From the cell containing the given text, extract its center point as (x, y) coordinate. 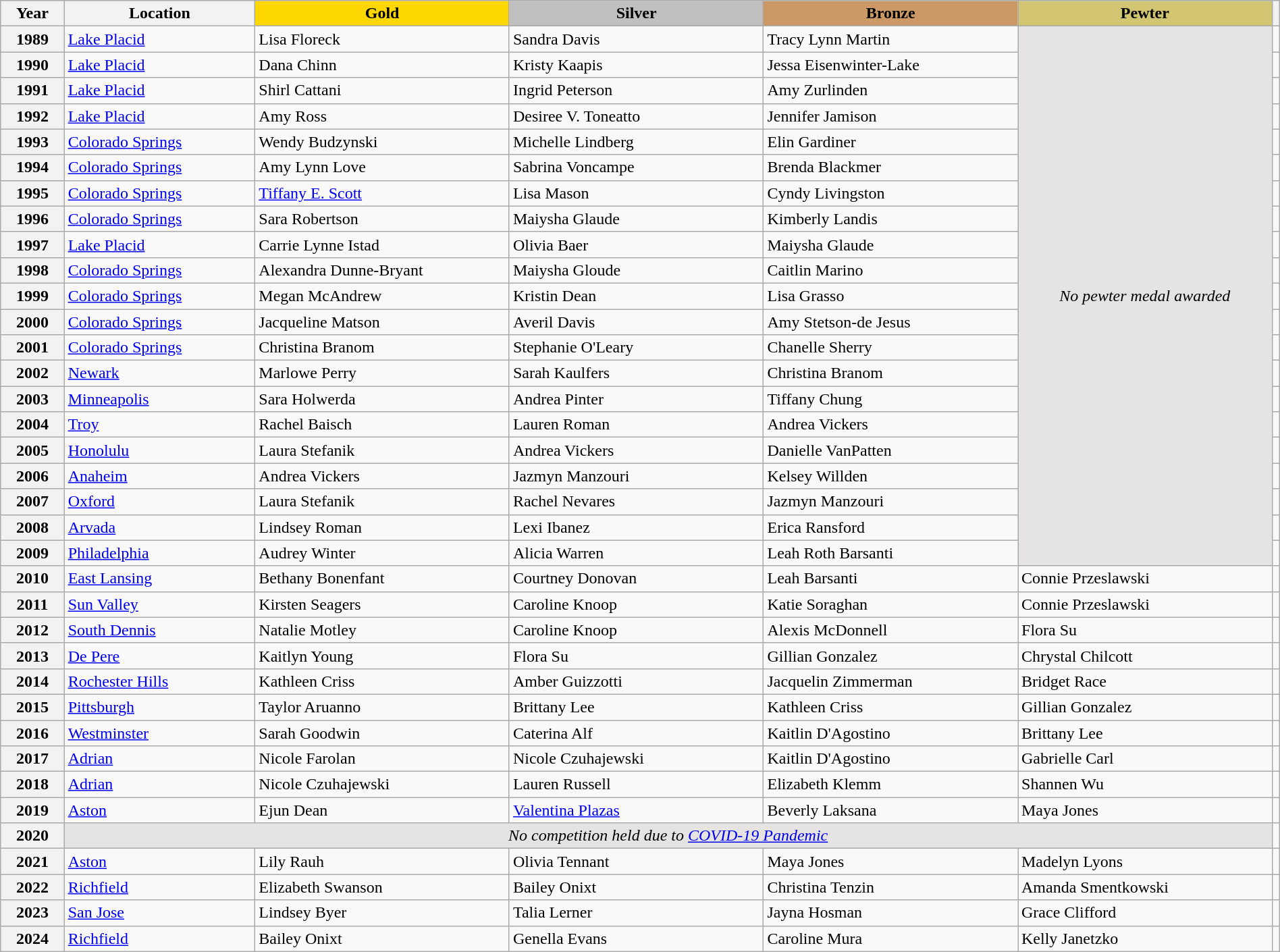
2015 (32, 707)
2013 (32, 656)
Elin Gardiner (891, 142)
2018 (32, 785)
Maiysha Gloude (636, 270)
Minneapolis (159, 399)
2009 (32, 553)
Sara Holwerda (382, 399)
Andrea Pinter (636, 399)
Kristy Kaapis (636, 65)
Bethany Bonenfant (382, 579)
Caitlin Marino (891, 270)
Amy Zurlinden (891, 90)
Erica Ransford (891, 527)
2001 (32, 348)
1989 (32, 39)
Newark (159, 373)
Lisa Grasso (891, 296)
Lisa Mason (636, 193)
Kelsey Willden (891, 476)
Westminster (159, 733)
1996 (32, 219)
Ingrid Peterson (636, 90)
Natalie Motley (382, 630)
Christina Tenzin (891, 887)
Danielle VanPatten (891, 450)
Megan McAndrew (382, 296)
Sarah Kaulfers (636, 373)
No pewter medal awarded (1145, 296)
Bridget Race (1145, 681)
Amy Lynn Love (382, 167)
Shirl Cattani (382, 90)
Kirsten Seagers (382, 604)
Lindsey Byer (382, 913)
1995 (32, 193)
Marlowe Perry (382, 373)
Elizabeth Swanson (382, 887)
Carrie Lynne Istad (382, 244)
2008 (32, 527)
2021 (32, 862)
Gabrielle Carl (1145, 759)
1993 (32, 142)
Amber Guizzotti (636, 681)
South Dennis (159, 630)
Lisa Floreck (382, 39)
1998 (32, 270)
Rachel Nevares (636, 502)
Taylor Aruanno (382, 707)
Jessa Eisenwinter-Lake (891, 65)
Averil Davis (636, 322)
Rachel Baisch (382, 425)
Sandra Davis (636, 39)
Rochester Hills (159, 681)
Audrey Winter (382, 553)
Elizabeth Klemm (891, 785)
Anaheim (159, 476)
Nicole Farolan (382, 759)
Olivia Tennant (636, 862)
2024 (32, 938)
Leah Roth Barsanti (891, 553)
Grace Clifford (1145, 913)
Amy Stetson-de Jesus (891, 322)
Bronze (891, 14)
Pittsburgh (159, 707)
Lexi Ibanez (636, 527)
2017 (32, 759)
Ejun Dean (382, 810)
1992 (32, 116)
Kristin Dean (636, 296)
Caroline Mura (891, 938)
Genella Evans (636, 938)
2006 (32, 476)
Talia Lerner (636, 913)
2005 (32, 450)
Jennifer Jamison (891, 116)
Kaitlyn Young (382, 656)
2019 (32, 810)
Sun Valley (159, 604)
2010 (32, 579)
Shannen Wu (1145, 785)
Chanelle Sherry (891, 348)
1991 (32, 90)
Beverly Laksana (891, 810)
Caterina Alf (636, 733)
Leah Barsanti (891, 579)
Jacquelin Zimmerman (891, 681)
2016 (32, 733)
Michelle Lindberg (636, 142)
Lily Rauh (382, 862)
2011 (32, 604)
2004 (32, 425)
Lauren Russell (636, 785)
2000 (32, 322)
Location (159, 14)
Oxford (159, 502)
1990 (32, 65)
Pewter (1145, 14)
1994 (32, 167)
Sarah Goodwin (382, 733)
Brenda Blackmer (891, 167)
Amy Ross (382, 116)
Olivia Baer (636, 244)
Arvada (159, 527)
Desiree V. Toneatto (636, 116)
Honolulu (159, 450)
Valentina Plazas (636, 810)
Jacqueline Matson (382, 322)
Lauren Roman (636, 425)
Kelly Janetzko (1145, 938)
Alexandra Dunne-Bryant (382, 270)
No competition held due to COVID-19 Pandemic (668, 836)
Silver (636, 14)
Tiffany E. Scott (382, 193)
2020 (32, 836)
2003 (32, 399)
Katie Soraghan (891, 604)
Philadelphia (159, 553)
Gold (382, 14)
2007 (32, 502)
Cyndy Livingston (891, 193)
Tracy Lynn Martin (891, 39)
2002 (32, 373)
Dana Chinn (382, 65)
2023 (32, 913)
Lindsey Roman (382, 527)
Sara Robertson (382, 219)
Madelyn Lyons (1145, 862)
1999 (32, 296)
Tiffany Chung (891, 399)
Kimberly Landis (891, 219)
Amanda Smentkowski (1145, 887)
De Pere (159, 656)
Sabrina Voncampe (636, 167)
Alexis McDonnell (891, 630)
1997 (32, 244)
Jayna Hosman (891, 913)
Wendy Budzynski (382, 142)
Troy (159, 425)
2014 (32, 681)
2012 (32, 630)
Year (32, 14)
Chrystal Chilcott (1145, 656)
East Lansing (159, 579)
Alicia Warren (636, 553)
Stephanie O'Leary (636, 348)
2022 (32, 887)
San Jose (159, 913)
Courtney Donovan (636, 579)
